Output the (X, Y) coordinate of the center of the cell containing the given text.  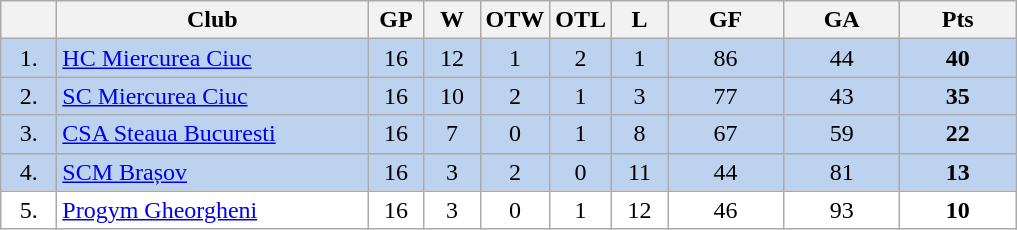
CSA Steaua Bucuresti (212, 134)
11 (640, 172)
40 (958, 58)
93 (842, 210)
Progym Gheorgheni (212, 210)
2. (29, 96)
86 (726, 58)
GA (842, 20)
GF (726, 20)
GP (396, 20)
OTW (515, 20)
W (452, 20)
4. (29, 172)
HC Miercurea Ciuc (212, 58)
8 (640, 134)
SC Miercurea Ciuc (212, 96)
81 (842, 172)
13 (958, 172)
Pts (958, 20)
L (640, 20)
SCM Brașov (212, 172)
59 (842, 134)
OTL (581, 20)
67 (726, 134)
35 (958, 96)
77 (726, 96)
46 (726, 210)
43 (842, 96)
1. (29, 58)
Club (212, 20)
5. (29, 210)
7 (452, 134)
3. (29, 134)
22 (958, 134)
